Capture the cell that displays the provided text and extract its [X, Y] central coordinate. 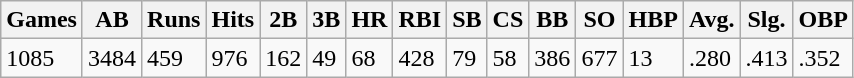
677 [600, 58]
68 [370, 58]
386 [552, 58]
Avg. [712, 20]
.352 [823, 58]
RBI [420, 20]
162 [284, 58]
SB [467, 20]
3B [326, 20]
976 [233, 58]
459 [174, 58]
428 [420, 58]
BB [552, 20]
1085 [42, 58]
.413 [766, 58]
13 [653, 58]
OBP [823, 20]
2B [284, 20]
79 [467, 58]
3484 [112, 58]
.280 [712, 58]
CS [508, 20]
HBP [653, 20]
SO [600, 20]
Slg. [766, 20]
58 [508, 58]
AB [112, 20]
49 [326, 58]
Games [42, 20]
HR [370, 20]
Hits [233, 20]
Runs [174, 20]
